Determine the (X, Y) coordinate at the center of the cell enclosing the given text.  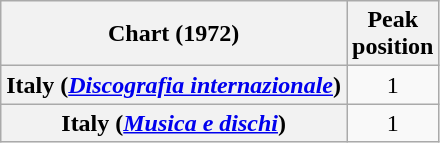
Peakposition (392, 34)
Italy (Discografia internazionale) (174, 85)
Chart (1972) (174, 34)
Italy (Musica e dischi) (174, 123)
